Search for the cell housing the specified text and yield its (x, y) center coordinate. 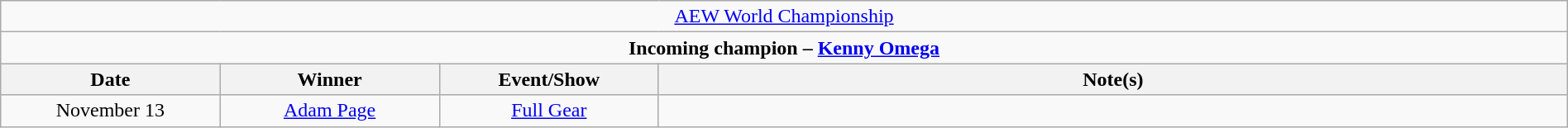
AEW World Championship (784, 17)
Note(s) (1113, 79)
November 13 (111, 111)
Event/Show (549, 79)
Incoming champion – Kenny Omega (784, 48)
Full Gear (549, 111)
Date (111, 79)
Winner (329, 79)
Adam Page (329, 111)
